Return [X, Y] of the center of cell containing provided text 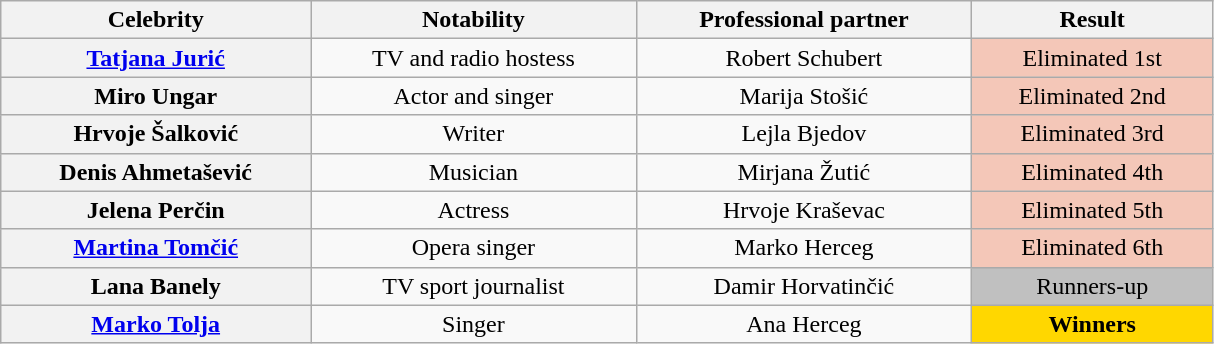
Notability [474, 20]
Singer [474, 324]
Celebrity [156, 20]
Musician [474, 172]
Lana Banely [156, 286]
Writer [474, 134]
Result [1092, 20]
Eliminated 6th [1092, 248]
TV and radio hostess [474, 58]
Eliminated 1st [1092, 58]
Denis Ahmetašević [156, 172]
Actress [474, 210]
TV sport journalist [474, 286]
Opera singer [474, 248]
Marko Herceg [804, 248]
Hrvoje Kraševac [804, 210]
Eliminated 2nd [1092, 96]
Ana Herceg [804, 324]
Eliminated 3rd [1092, 134]
Marija Stošić [804, 96]
Damir Horvatinčić [804, 286]
Martina Tomčić [156, 248]
Mirjana Žutić [804, 172]
Jelena Perčin [156, 210]
Hrvoje Šalković [156, 134]
Runners-up [1092, 286]
Tatjana Jurić [156, 58]
Actor and singer [474, 96]
Miro Ungar [156, 96]
Eliminated 5th [1092, 210]
Robert Schubert [804, 58]
Eliminated 4th [1092, 172]
Professional partner [804, 20]
Marko Tolja [156, 324]
Lejla Bjedov [804, 134]
Winners [1092, 324]
